Capture the cell that displays the provided text and extract its [X, Y] central coordinate. 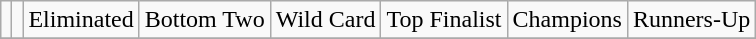
Runners-Up [691, 20]
Eliminated [81, 20]
Top Finalist [444, 20]
Champions [567, 20]
Bottom Two [204, 20]
Wild Card [326, 20]
